Locate the cell with the specified text and output its [X, Y] center coordinate. 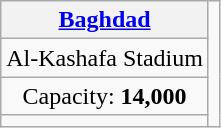
Al-Kashafa Stadium [105, 58]
Baghdad [105, 20]
Capacity: 14,000 [105, 96]
